Capture the cell that displays the provided text and extract its (x, y) central coordinate. 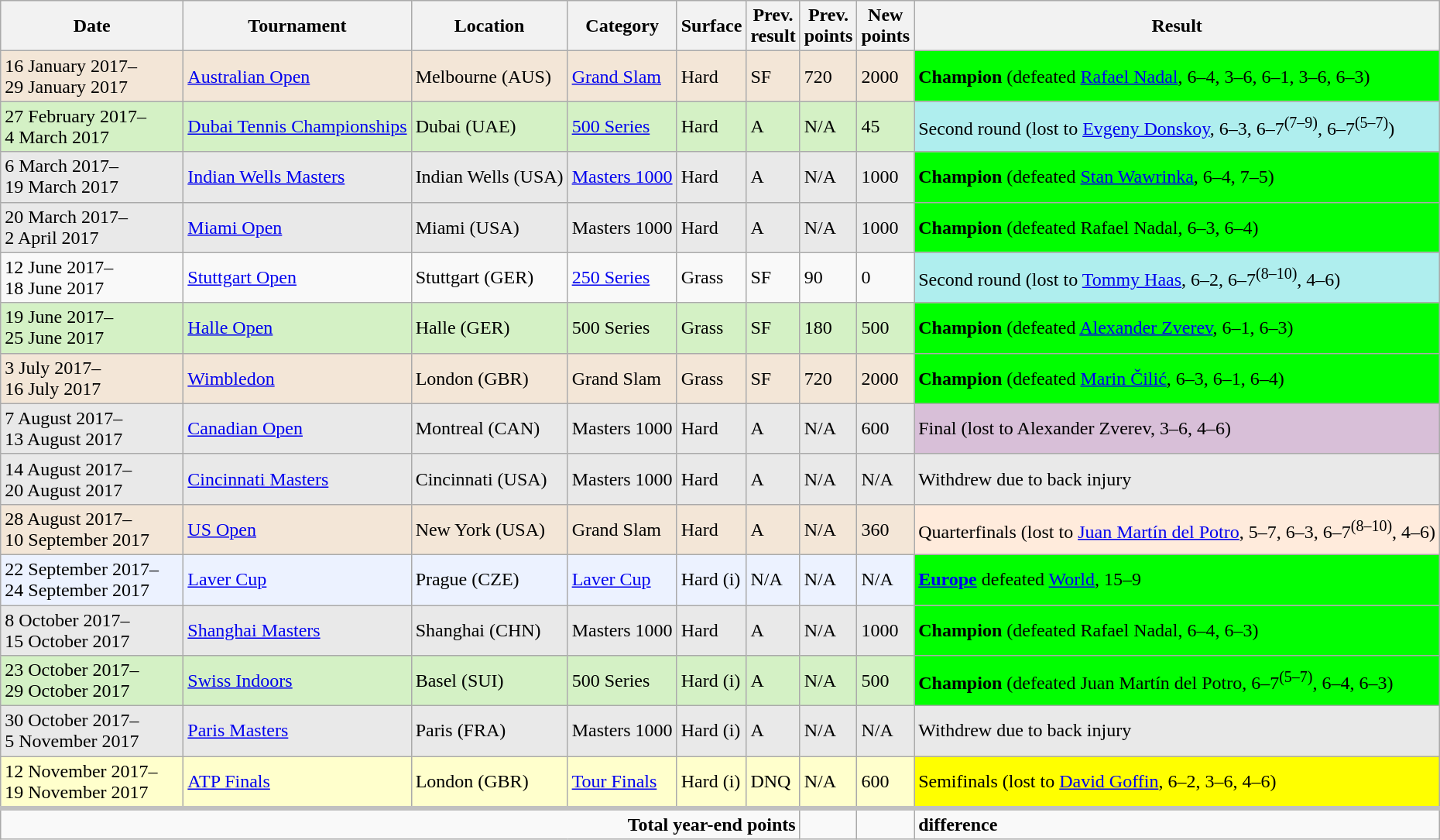
Swiss Indoors (297, 681)
US Open (297, 530)
Stuttgart (GER) (489, 277)
16 January 2017–29 January 2017 (92, 76)
Prev.result (773, 26)
180 (828, 328)
Shanghai (CHN) (489, 630)
28 August 2017–10 September 2017 (92, 530)
Shanghai Masters (297, 630)
Champion (defeated Stan Wawrinka, 6–4, 7–5) (1177, 177)
Location (489, 26)
Montreal (CAN) (489, 429)
3 July 2017–16 July 2017 (92, 378)
Canadian Open (297, 429)
Final (lost to Alexander Zverev, 3–6, 4–6) (1177, 429)
20 March 2017–2 April 2017 (92, 228)
Champion (defeated Juan Martín del Potro, 6–7(5–7), 6–4, 6–3) (1177, 681)
Stuttgart Open (297, 277)
Champion (defeated Rafael Nadal, 6–4, 3–6, 6–1, 3–6, 6–3) (1177, 76)
45 (886, 127)
23 October 2017–29 October 2017 (92, 681)
Paris Masters (297, 731)
Category (622, 26)
Result (1177, 26)
Prev.points (828, 26)
6 March 2017–19 March 2017 (92, 177)
Prague (CZE) (489, 579)
Cincinnati Masters (297, 478)
ATP Finals (297, 782)
difference (1177, 824)
Australian Open (297, 76)
7 August 2017–13 August 2017 (92, 429)
Miami Open (297, 228)
DNQ (773, 782)
Tournament (297, 26)
Europe defeated World, 15–9 (1177, 579)
Cincinnati (USA) (489, 478)
Second round (lost to Evgeny Donskoy, 6–3, 6–7(7–9), 6–7(5–7)) (1177, 127)
Second round (lost to Tommy Haas, 6–2, 6–7(8–10), 4–6) (1177, 277)
Champion (defeated Marin Čilić, 6–3, 6–1, 6–4) (1177, 378)
Halle Open (297, 328)
14 August 2017–20 August 2017 (92, 478)
Melbourne (AUS) (489, 76)
Halle (GER) (489, 328)
Dubai (UAE) (489, 127)
250 Series (622, 277)
Miami (USA) (489, 228)
Indian Wells Masters (297, 177)
90 (828, 277)
Champion (defeated Alexander Zverev, 6–1, 6–3) (1177, 328)
Date (92, 26)
Champion (defeated Rafael Nadal, 6–3, 6–4) (1177, 228)
12 November 2017–19 November 2017 (92, 782)
Surface (711, 26)
Paris (FRA) (489, 731)
Wimbledon (297, 378)
0 (886, 277)
360 (886, 530)
New York (USA) (489, 530)
Basel (SUI) (489, 681)
Quarterfinals (lost to Juan Martín del Potro, 5–7, 6–3, 6–7(8–10), 4–6) (1177, 530)
Indian Wells (USA) (489, 177)
8 October 2017–15 October 2017 (92, 630)
22 September 2017–24 September 2017 (92, 579)
27 February 2017– 4 March 2017 (92, 127)
19 June 2017–25 June 2017 (92, 328)
Newpoints (886, 26)
Total year-end points (400, 824)
12 June 2017–18 June 2017 (92, 277)
Dubai Tennis Championships (297, 127)
Champion (defeated Rafael Nadal, 6–4, 6–3) (1177, 630)
30 October 2017–5 November 2017 (92, 731)
Tour Finals (622, 782)
Semifinals (lost to David Goffin, 6–2, 3–6, 4–6) (1177, 782)
